Pinpoint the cell where the given text exists, returning its [X, Y] midpoint coordinate. 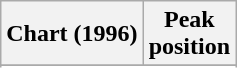
Peak position [189, 34]
Chart (1996) [72, 34]
